For the text-containing cell, return its midpoint in (x, y) coordinate format. 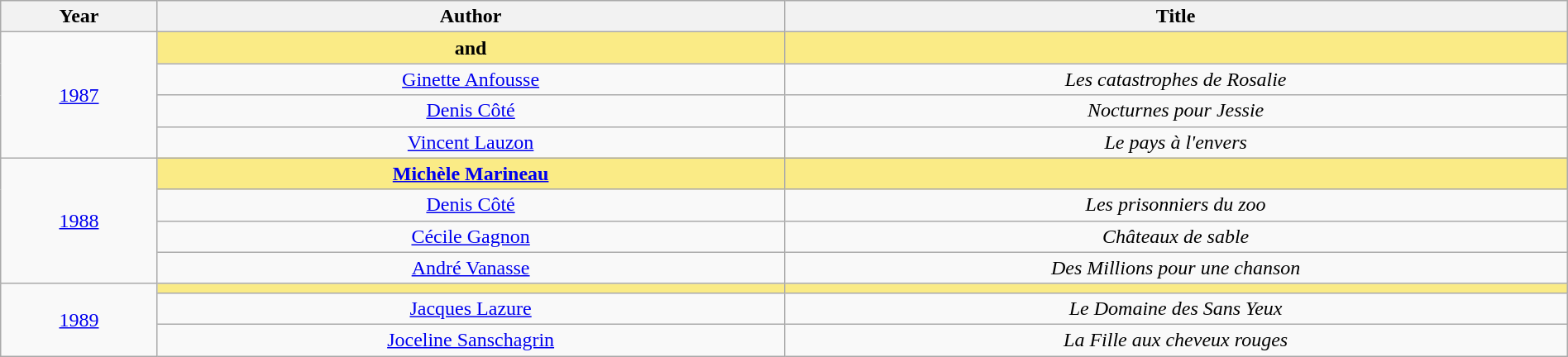
and (471, 48)
Joceline Sanschagrin (471, 340)
Le pays à l'envers (1176, 142)
André Vanasse (471, 268)
Title (1176, 17)
Châteaux de sable (1176, 236)
Les prisonniers du zoo (1176, 205)
Author (471, 17)
Les catastrophes de Rosalie (1176, 79)
La Fille aux cheveux rouges (1176, 340)
Jacques Lazure (471, 308)
Ginette Anfousse (471, 79)
1988 (79, 221)
Le Domaine des Sans Yeux (1176, 308)
Des Millions pour une chanson (1176, 268)
Vincent Lauzon (471, 142)
1987 (79, 95)
1989 (79, 319)
Year (79, 17)
Cécile Gagnon (471, 236)
Michèle Marineau (471, 174)
Nocturnes pour Jessie (1176, 111)
